Find where the given text appears and provide that cell's center as [X, Y] coordinate. 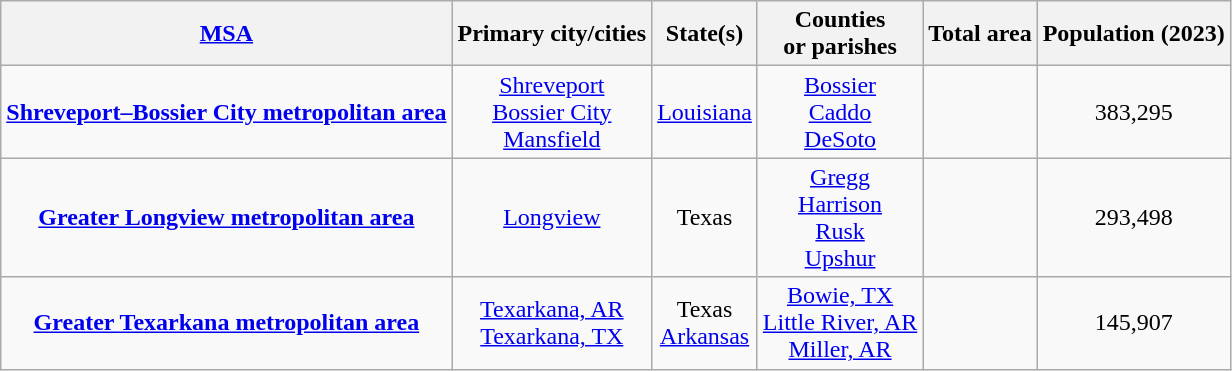
State(s) [705, 34]
293,498 [1134, 218]
383,295 [1134, 112]
Shreveport–Bossier City metropolitan area [226, 112]
MSA [226, 34]
TexasArkansas [705, 323]
Louisiana [705, 112]
ShreveportBossier CityMansfield [552, 112]
GreggHarrisonRuskUpshur [840, 218]
BossierCaddoDeSoto [840, 112]
Primary city/cities [552, 34]
Texas [705, 218]
Population (2023) [1134, 34]
Texarkana, ARTexarkana, TX [552, 323]
Greater Texarkana metropolitan area [226, 323]
145,907 [1134, 323]
Countiesor parishes [840, 34]
Greater Longview metropolitan area [226, 218]
Total area [980, 34]
Longview [552, 218]
Bowie, TXLittle River, ARMiller, AR [840, 323]
